Extract the [x, y] coordinate from the center of the cell holding the provided text.  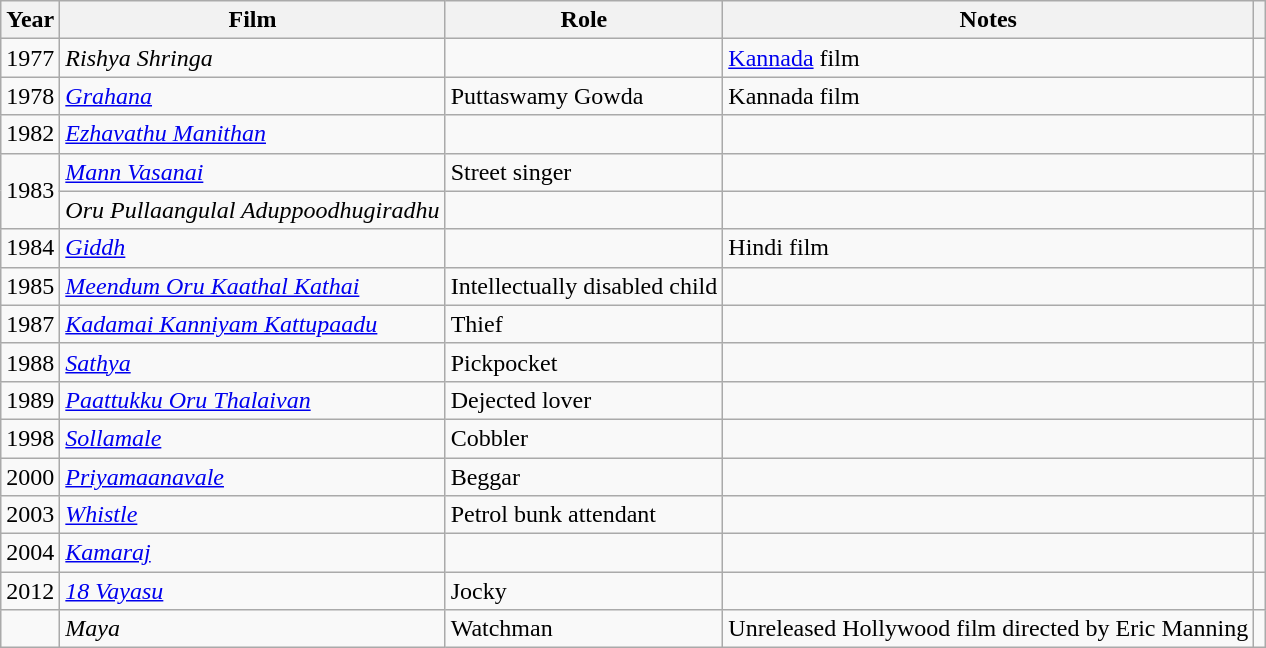
Grahana [252, 96]
Ezhavathu Manithan [252, 134]
Mann Vasanai [252, 172]
Beggar [584, 477]
2000 [30, 477]
Oru Pullaangulal Aduppoodhugiradhu [252, 210]
Rishya Shringa [252, 58]
Priyamaanavale [252, 477]
Cobbler [584, 438]
1987 [30, 324]
1985 [30, 286]
2012 [30, 591]
2004 [30, 553]
Petrol bunk attendant [584, 515]
Paattukku Oru Thalaivan [252, 400]
Unreleased Hollywood film directed by Eric Manning [988, 629]
Jocky [584, 591]
Sathya [252, 362]
Maya [252, 629]
Dejected lover [584, 400]
1977 [30, 58]
Role [584, 20]
Kadamai Kanniyam Kattupaadu [252, 324]
Pickpocket [584, 362]
Intellectually disabled child [584, 286]
Giddh [252, 248]
1998 [30, 438]
Film [252, 20]
Meendum Oru Kaathal Kathai [252, 286]
1983 [30, 191]
Hindi film [988, 248]
Thief [584, 324]
Sollamale [252, 438]
Notes [988, 20]
Puttaswamy Gowda [584, 96]
18 Vayasu [252, 591]
1989 [30, 400]
1984 [30, 248]
Street singer [584, 172]
Watchman [584, 629]
2003 [30, 515]
Year [30, 20]
1982 [30, 134]
1978 [30, 96]
Whistle [252, 515]
Kamaraj [252, 553]
1988 [30, 362]
